Search for the cell housing the specified text and yield its [X, Y] center coordinate. 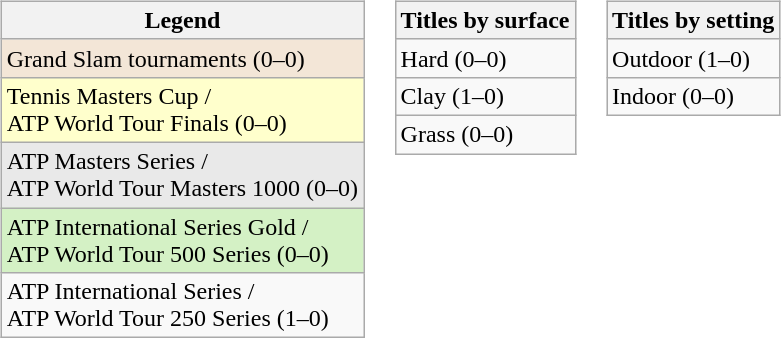
ATP Masters Series / ATP World Tour Masters 1000 (0–0) [182, 174]
ATP International Series / ATP World Tour 250 Series (1–0) [182, 306]
Grand Slam tournaments (0–0) [182, 58]
Indoor (0–0) [694, 96]
Tennis Masters Cup / ATP World Tour Finals (0–0) [182, 110]
Clay (1–0) [485, 96]
ATP International Series Gold / ATP World Tour 500 Series (0–0) [182, 240]
Legend [182, 20]
Titles by setting [694, 20]
Outdoor (1–0) [694, 58]
Hard (0–0) [485, 58]
Grass (0–0) [485, 134]
Titles by surface [485, 20]
